Detect which cell encompasses the target text, then output its (X, Y) center coordinate. 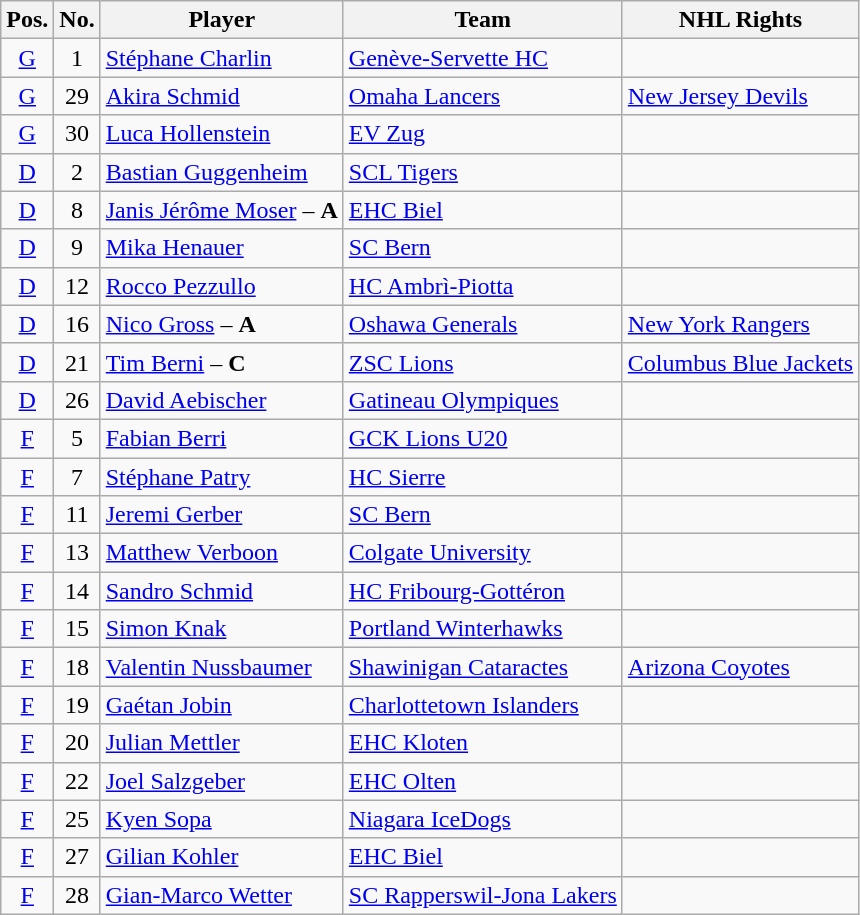
No. (77, 20)
Gian-Marco Wetter (222, 895)
30 (77, 134)
Colgate University (482, 553)
Stéphane Charlin (222, 58)
Gatineau Olympiques (482, 400)
Tim Berni – C (222, 362)
GCK Lions U20 (482, 438)
Mika Henauer (222, 248)
26 (77, 400)
Janis Jérôme Moser – A (222, 210)
Arizona Coyotes (740, 667)
29 (77, 96)
HC Sierre (482, 477)
5 (77, 438)
NHL Rights (740, 20)
Julian Mettler (222, 743)
Team (482, 20)
22 (77, 781)
Omaha Lancers (482, 96)
Pos. (28, 20)
28 (77, 895)
Kyen Sopa (222, 819)
Niagara IceDogs (482, 819)
HC Ambrì-Piotta (482, 286)
Oshawa Generals (482, 324)
7 (77, 477)
David Aebischer (222, 400)
9 (77, 248)
Shawinigan Cataractes (482, 667)
Rocco Pezzullo (222, 286)
Stéphane Patry (222, 477)
EHC Olten (482, 781)
HC Fribourg-Gottéron (482, 591)
EHC Kloten (482, 743)
1 (77, 58)
25 (77, 819)
8 (77, 210)
Gaétan Jobin (222, 705)
Columbus Blue Jackets (740, 362)
18 (77, 667)
Jeremi Gerber (222, 515)
19 (77, 705)
SCL Tigers (482, 172)
Luca Hollenstein (222, 134)
20 (77, 743)
Genève-Servette HC (482, 58)
Bastian Guggenheim (222, 172)
Valentin Nussbaumer (222, 667)
11 (77, 515)
New Jersey Devils (740, 96)
EV Zug (482, 134)
SC Rapperswil-Jona Lakers (482, 895)
13 (77, 553)
Simon Knak (222, 629)
2 (77, 172)
Gilian Kohler (222, 857)
Matthew Verboon (222, 553)
Nico Gross – A (222, 324)
ZSC Lions (482, 362)
15 (77, 629)
Joel Salzgeber (222, 781)
16 (77, 324)
Player (222, 20)
14 (77, 591)
21 (77, 362)
Portland Winterhawks (482, 629)
Charlottetown Islanders (482, 705)
12 (77, 286)
Sandro Schmid (222, 591)
27 (77, 857)
Fabian Berri (222, 438)
New York Rangers (740, 324)
Akira Schmid (222, 96)
